Extract the [X, Y] coordinate from the center of the cell holding the provided text.  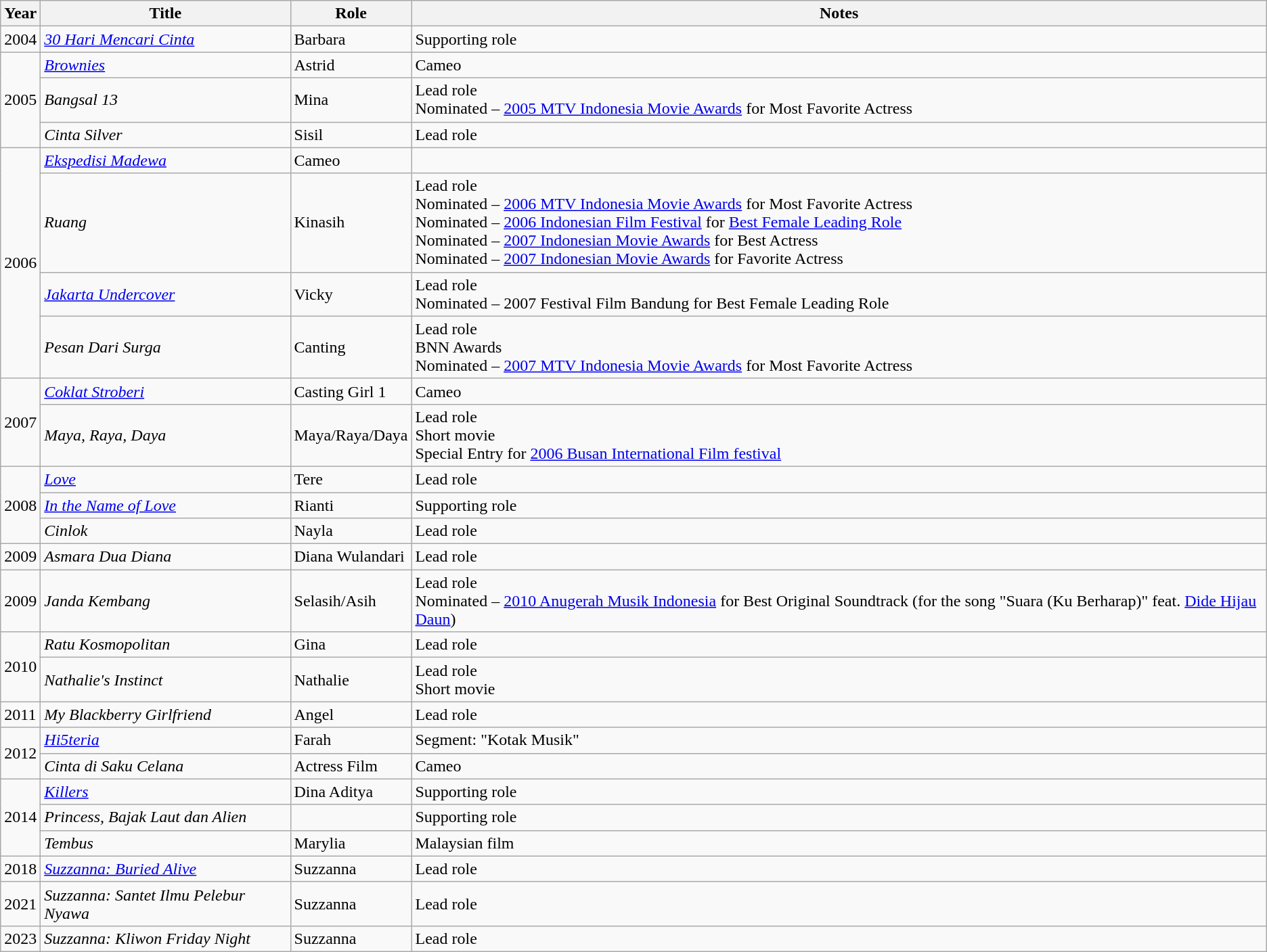
Suzzanna: Buried Alive [165, 869]
Diana Wulandari [351, 557]
Nathalie's Instinct [165, 679]
2014 [20, 817]
Nathalie [351, 679]
Farah [351, 740]
Lead roleBNN AwardsNominated – 2007 MTV Indonesia Movie Awards for Most Favorite Actress [839, 347]
Lead roleNominated – 2005 MTV Indonesia Movie Awards for Most Favorite Actress [839, 100]
2021 [20, 904]
My Blackberry Girlfriend [165, 715]
Suzzanna: Santet Ilmu Pelebur Nyawa [165, 904]
Lead roleNominated – 2010 Anugerah Musik Indonesia for Best Original Soundtrack (for the song "Suara (Ku Berharap)" feat. Dide Hijau Daun) [839, 601]
Princess, Bajak Laut dan Alien [165, 817]
Lead roleShort movieSpecial Entry for 2006 Busan International Film festival [839, 435]
Notes [839, 14]
Malaysian film [839, 843]
Lead role Short movie [839, 679]
2005 [20, 100]
Nayla [351, 531]
2007 [20, 422]
Suzzanna: Kliwon Friday Night [165, 938]
2018 [20, 869]
Janda Kembang [165, 601]
In the Name of Love [165, 505]
Killers [165, 792]
Vicky [351, 294]
2023 [20, 938]
Gina [351, 645]
Dina Aditya [351, 792]
2010 [20, 667]
Canting [351, 347]
Cinta Silver [165, 135]
Barbara [351, 39]
Pesan Dari Surga [165, 347]
Coklat Stroberi [165, 391]
Marylia [351, 843]
Mina [351, 100]
Ekspedisi Madewa [165, 160]
2004 [20, 39]
Segment: "Kotak Musik" [839, 740]
Jakarta Undercover [165, 294]
Maya, Raya, Daya [165, 435]
Ratu Kosmopolitan [165, 645]
2006 [20, 263]
Kinasih [351, 223]
Maya/Raya/Daya [351, 435]
Angel [351, 715]
Tere [351, 479]
2008 [20, 505]
Actress Film [351, 766]
2012 [20, 753]
30 Hari Mencari Cinta [165, 39]
Casting Girl 1 [351, 391]
Cinlok [165, 531]
Astrid [351, 65]
Cinta di Saku Celana [165, 766]
Tembus [165, 843]
Selasih/Asih [351, 601]
Asmara Dua Diana [165, 557]
Love [165, 479]
Year [20, 14]
Rianti [351, 505]
Role [351, 14]
Lead roleNominated – 2007 Festival Film Bandung for Best Female Leading Role [839, 294]
Hi5teria [165, 740]
Brownies [165, 65]
2011 [20, 715]
Ruang [165, 223]
Bangsal 13 [165, 100]
Title [165, 14]
Sisil [351, 135]
